Locate the cell with the specified text and output its [x, y] center coordinate. 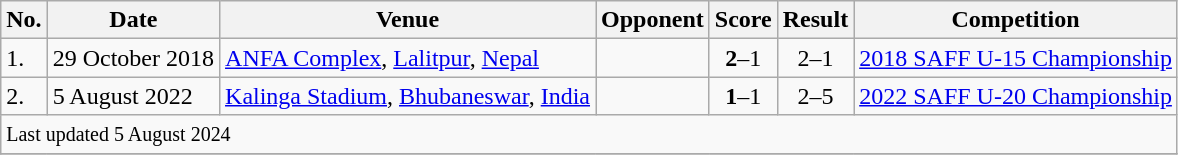
Competition [1016, 20]
Kalinga Stadium, Bhubaneswar, India [408, 96]
Score [743, 20]
2018 SAFF U-15 Championship [1016, 58]
Date [133, 20]
2022 SAFF U-20 Championship [1016, 96]
ANFA Complex, Lalitpur, Nepal [408, 58]
Venue [408, 20]
No. [24, 20]
5 August 2022 [133, 96]
Last updated 5 August 2024 [590, 134]
29 October 2018 [133, 58]
2. [24, 96]
1–1 [743, 96]
Result [815, 20]
1. [24, 58]
2–5 [815, 96]
Opponent [653, 20]
